Provide the (X, Y) coordinate of the cell's center where the given text is located.  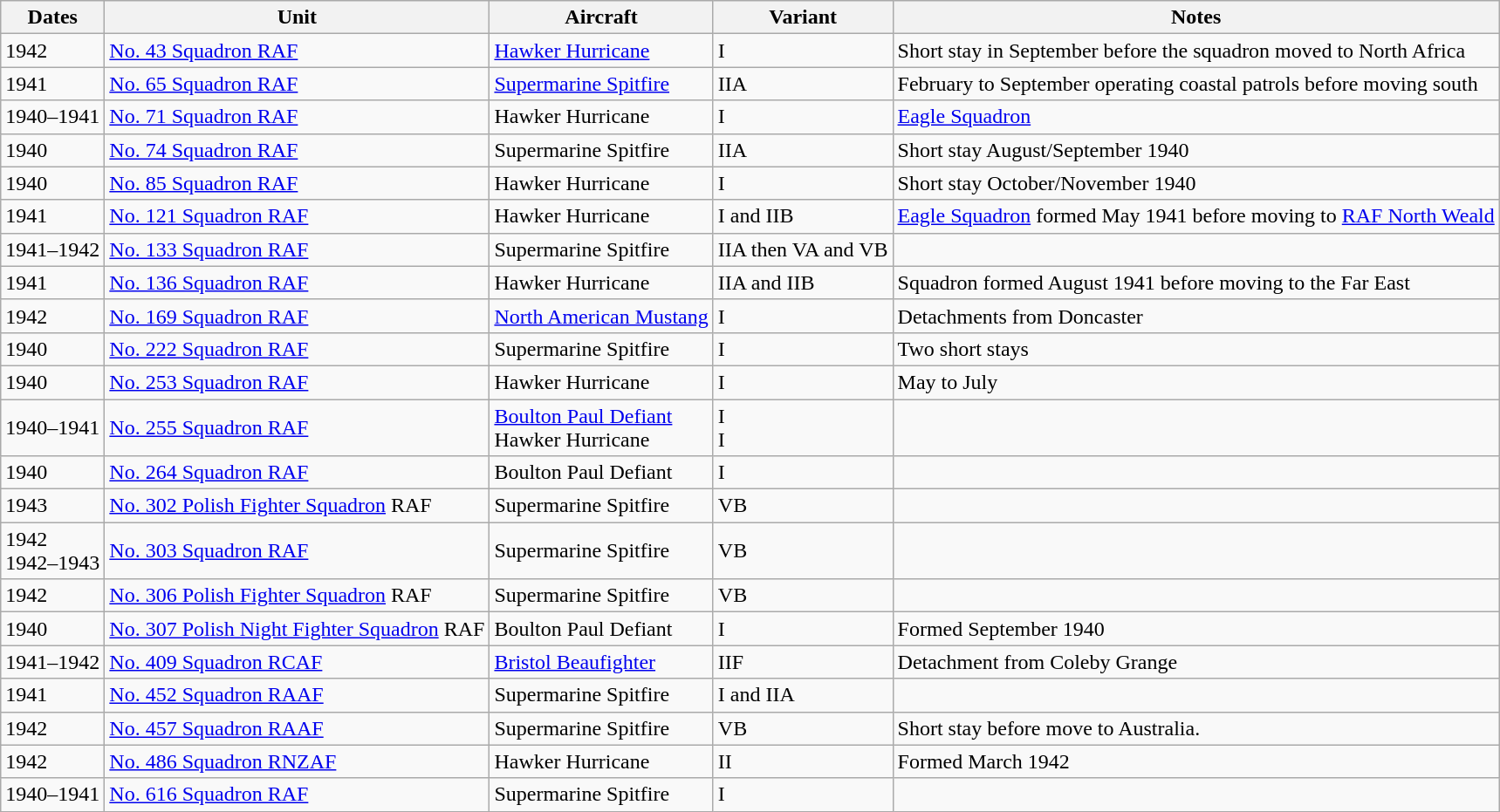
Eagle Squadron formed May 1941 before moving to RAF North Weald (1195, 216)
North American Mustang (601, 316)
Short stay October/November 1940 (1195, 183)
No. 43 Squadron RAF (297, 51)
No. 133 Squadron RAF (297, 249)
Detachments from Doncaster (1195, 316)
Short stay August/September 1940 (1195, 150)
I and IIB (803, 216)
No. 74 Squadron RAF (297, 150)
No. 255 Squadron RAF (297, 427)
Short stay in September before the squadron moved to North Africa (1195, 51)
No. 85 Squadron RAF (297, 183)
Detachment from Coleby Grange (1195, 662)
Bristol Beaufighter (601, 662)
19421942–1943 (52, 551)
I and IIA (803, 695)
Dates (52, 17)
IIF (803, 662)
No. 65 Squadron RAF (297, 84)
Notes (1195, 17)
No. 457 Squadron RAAF (297, 728)
February to September operating coastal patrols before moving south (1195, 84)
No. 253 Squadron RAF (297, 382)
Boulton Paul DefiantHawker Hurricane (601, 427)
Two short stays (1195, 349)
IIA then VA and VB (803, 249)
No. 307 Polish Night Fighter Squadron RAF (297, 629)
Formed March 1942 (1195, 761)
Unit (297, 17)
No. 136 Squadron RAF (297, 283)
No. 616 Squadron RAF (297, 795)
No. 264 Squadron RAF (297, 473)
Variant (803, 17)
No. 169 Squadron RAF (297, 316)
Formed September 1940 (1195, 629)
No. 486 Squadron RNZAF (297, 761)
May to July (1195, 382)
Short stay before move to Australia. (1195, 728)
Eagle Squadron (1195, 117)
No. 306 Polish Fighter Squadron RAF (297, 596)
Squadron formed August 1941 before moving to the Far East (1195, 283)
No. 409 Squadron RCAF (297, 662)
IIA and IIB (803, 283)
No. 121 Squadron RAF (297, 216)
No. 302 Polish Fighter Squadron RAF (297, 506)
No. 303 Squadron RAF (297, 551)
No. 222 Squadron RAF (297, 349)
Aircraft (601, 17)
No. 71 Squadron RAF (297, 117)
No. 452 Squadron RAAF (297, 695)
1943 (52, 506)
